Detect which cell encompasses the target text, then output its (x, y) center coordinate. 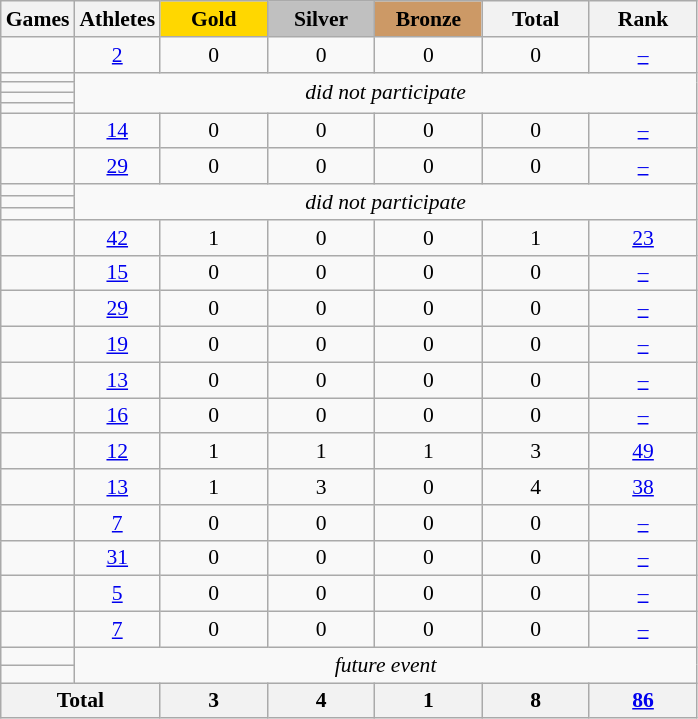
16 (117, 416)
Gold (214, 19)
49 (642, 452)
Bronze (428, 19)
14 (117, 131)
Silver (320, 19)
5 (117, 594)
Rank (642, 19)
Games (38, 19)
12 (117, 452)
86 (642, 701)
31 (117, 558)
Athletes (117, 19)
2 (117, 55)
38 (642, 487)
15 (117, 273)
future event (385, 665)
8 (536, 701)
42 (117, 238)
19 (117, 345)
23 (642, 238)
